Extract the [X, Y] coordinate from the center of the cell holding the provided text.  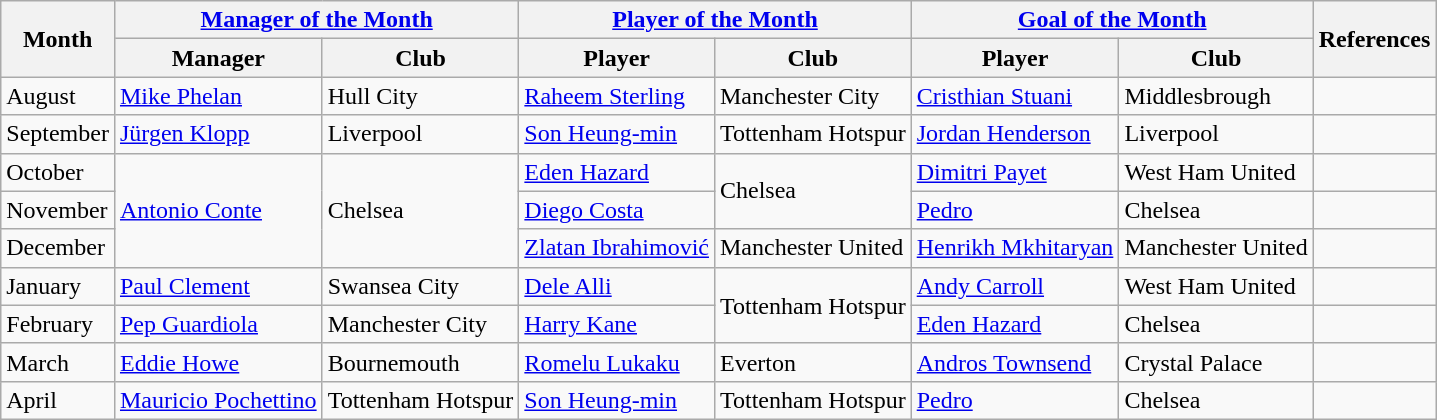
Romelu Lukaku [617, 362]
Paul Clement [218, 286]
December [58, 248]
Hull City [420, 96]
September [58, 134]
Diego Costa [617, 210]
February [58, 324]
Pep Guardiola [218, 324]
Andy Carroll [1015, 286]
Antonio Conte [218, 210]
October [58, 172]
Jordan Henderson [1015, 134]
Cristhian Stuani [1015, 96]
Swansea City [420, 286]
Crystal Palace [1216, 362]
Mauricio Pochettino [218, 400]
August [58, 96]
Middlesbrough [1216, 96]
Manager [218, 58]
Harry Kane [617, 324]
Mike Phelan [218, 96]
Month [58, 39]
Manager of the Month [316, 20]
Bournemouth [420, 362]
Dimitri Payet [1015, 172]
Henrikh Mkhitaryan [1015, 248]
April [58, 400]
Everton [812, 362]
Eddie Howe [218, 362]
March [58, 362]
January [58, 286]
Goal of the Month [1112, 20]
Dele Alli [617, 286]
Jürgen Klopp [218, 134]
November [58, 210]
Player of the Month [715, 20]
References [1374, 39]
Raheem Sterling [617, 96]
Andros Townsend [1015, 362]
Zlatan Ibrahimović [617, 248]
